Output the [X, Y] coordinate of the center of the cell containing the given text.  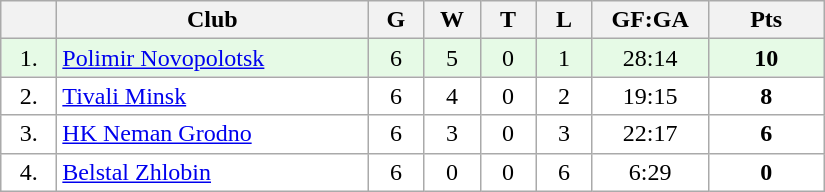
G [396, 20]
28:14 [650, 58]
4. [29, 172]
HK Neman Grodno [212, 134]
6:29 [650, 172]
8 [766, 96]
3. [29, 134]
GF:GA [650, 20]
Polimir Novopolotsk [212, 58]
2 [564, 96]
Tivali Minsk [212, 96]
Pts [766, 20]
1 [564, 58]
T [508, 20]
Belstal Zhlobin [212, 172]
W [452, 20]
5 [452, 58]
4 [452, 96]
2. [29, 96]
19:15 [650, 96]
10 [766, 58]
Club [212, 20]
1. [29, 58]
22:17 [650, 134]
L [564, 20]
